Locate the cell with the specified text and output its (x, y) center coordinate. 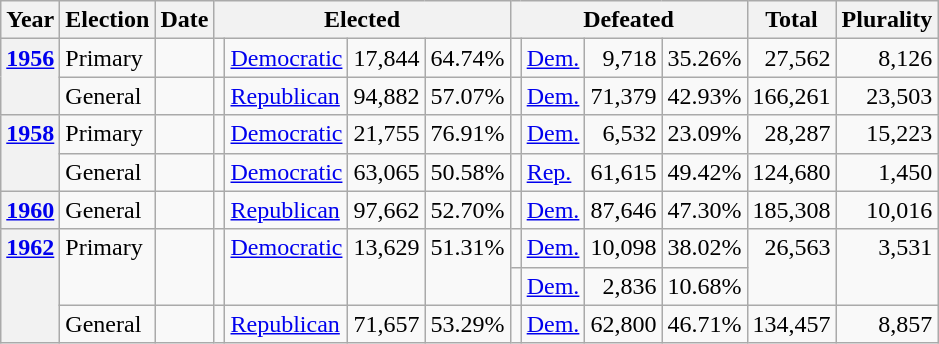
Year (30, 20)
46.71% (704, 324)
1962 (30, 286)
94,882 (386, 96)
13,629 (386, 267)
97,662 (386, 210)
57.07% (468, 96)
21,755 (386, 134)
23,503 (887, 96)
6,532 (624, 134)
23.09% (704, 134)
10.68% (704, 286)
87,646 (624, 210)
Date (184, 20)
61,615 (624, 172)
63,065 (386, 172)
27,562 (792, 58)
15,223 (887, 134)
71,379 (624, 96)
Rep. (553, 172)
52.70% (468, 210)
166,261 (792, 96)
42.93% (704, 96)
62,800 (624, 324)
26,563 (792, 267)
51.31% (468, 267)
38.02% (704, 248)
8,857 (887, 324)
3,531 (887, 267)
64.74% (468, 58)
1958 (30, 153)
134,457 (792, 324)
124,680 (792, 172)
76.91% (468, 134)
49.42% (704, 172)
Total (792, 20)
17,844 (386, 58)
Plurality (887, 20)
1960 (30, 210)
47.30% (704, 210)
28,287 (792, 134)
185,308 (792, 210)
53.29% (468, 324)
Defeated (628, 20)
2,836 (624, 286)
10,016 (887, 210)
35.26% (704, 58)
71,657 (386, 324)
50.58% (468, 172)
10,098 (624, 248)
9,718 (624, 58)
1,450 (887, 172)
8,126 (887, 58)
1956 (30, 77)
Elected (362, 20)
Election (108, 20)
